Search for the cell housing the specified text and yield its [x, y] center coordinate. 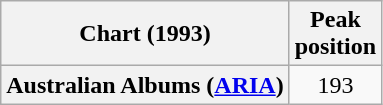
Peakposition [335, 34]
Australian Albums (ARIA) [145, 85]
Chart (1993) [145, 34]
193 [335, 85]
